Find where the given text appears and provide that cell's center as (X, Y) coordinate. 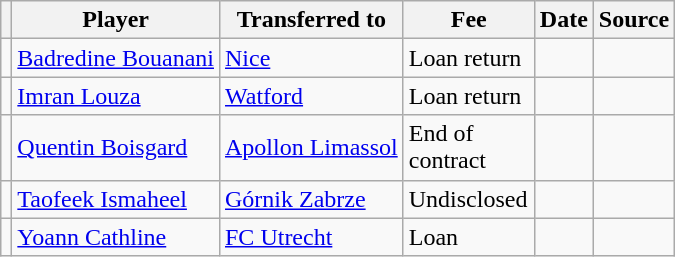
Taofeek Ismaheel (116, 199)
Apollon Limassol (311, 148)
Badredine Bouanani (116, 58)
Fee (468, 20)
FC Utrecht (311, 237)
Player (116, 20)
Transferred to (311, 20)
Undisclosed (468, 199)
Yoann Cathline (116, 237)
End of contract (468, 148)
Quentin Boisgard (116, 148)
Nice (311, 58)
Watford (311, 96)
Source (634, 20)
Date (564, 20)
Górnik Zabrze (311, 199)
Loan (468, 237)
Imran Louza (116, 96)
